Scan for the cell matching the given text and deliver its (X, Y) coordinate at center. 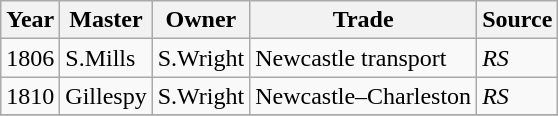
Gillespy (106, 96)
Owner (200, 20)
1810 (30, 96)
Source (518, 20)
Year (30, 20)
Newcastle transport (364, 58)
1806 (30, 58)
Newcastle–Charleston (364, 96)
Master (106, 20)
S.Mills (106, 58)
Trade (364, 20)
